Extract the (x, y) coordinate from the center of the cell holding the provided text.  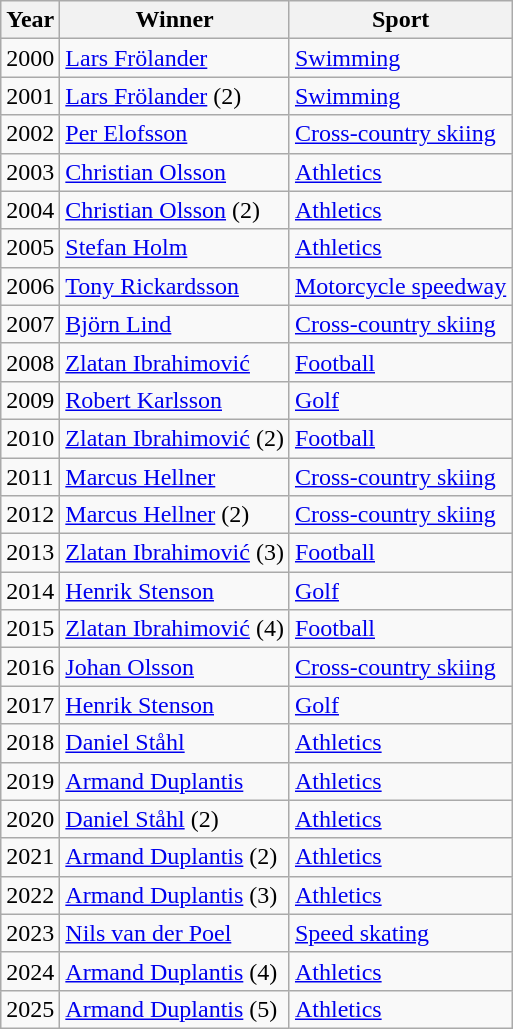
Christian Olsson (2) (175, 210)
Daniel Ståhl (2) (175, 819)
Robert Karlsson (175, 400)
2007 (30, 324)
2016 (30, 667)
2009 (30, 400)
2023 (30, 933)
2011 (30, 477)
Marcus Hellner (2) (175, 515)
Johan Olsson (175, 667)
2000 (30, 58)
2021 (30, 857)
Christian Olsson (175, 172)
2004 (30, 210)
Lars Frölander (175, 58)
2006 (30, 286)
2018 (30, 743)
Year (30, 20)
2022 (30, 895)
Tony Rickardsson (175, 286)
Lars Frölander (2) (175, 96)
Marcus Hellner (175, 477)
2005 (30, 248)
2001 (30, 96)
2010 (30, 438)
2020 (30, 819)
2024 (30, 971)
2013 (30, 553)
Armand Duplantis (175, 781)
2002 (30, 134)
Winner (175, 20)
2017 (30, 705)
2015 (30, 629)
Björn Lind (175, 324)
Per Elofsson (175, 134)
Motorcycle speedway (400, 286)
2014 (30, 591)
2012 (30, 515)
Zlatan Ibrahimović (175, 362)
Armand Duplantis (2) (175, 857)
Daniel Ståhl (175, 743)
Zlatan Ibrahimović (3) (175, 553)
2025 (30, 1009)
Speed skating (400, 933)
2008 (30, 362)
Stefan Holm (175, 248)
Zlatan Ibrahimović (4) (175, 629)
Armand Duplantis (4) (175, 971)
2019 (30, 781)
Armand Duplantis (5) (175, 1009)
Armand Duplantis (3) (175, 895)
Nils van der Poel (175, 933)
Sport (400, 20)
Zlatan Ibrahimović (2) (175, 438)
2003 (30, 172)
